Determine the [x, y] coordinate at the center of the cell enclosing the given text.  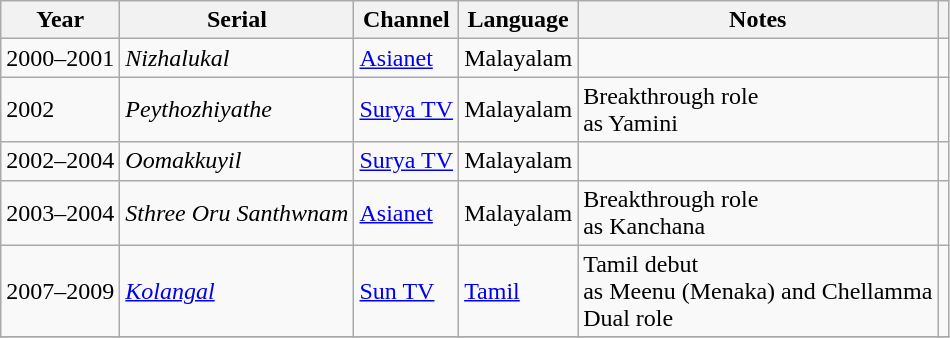
Nizhalukal [237, 58]
2000–2001 [60, 58]
Tamil debut as Meenu (Menaka) and Chellamma Dual role [758, 291]
Breakthrough role as Kanchana [758, 212]
2002–2004 [60, 161]
2002 [60, 110]
Language [518, 20]
Oomakkuyil [237, 161]
Kolangal [237, 291]
Sthree Oru Santhwnam [237, 212]
Sun TV [406, 291]
Notes [758, 20]
Peythozhiyathe [237, 110]
2003–2004 [60, 212]
Channel [406, 20]
Breakthrough role as Yamini [758, 110]
2007–2009 [60, 291]
Serial [237, 20]
Tamil [518, 291]
Year [60, 20]
